Pinpoint the cell where the given text exists, returning its [X, Y] midpoint coordinate. 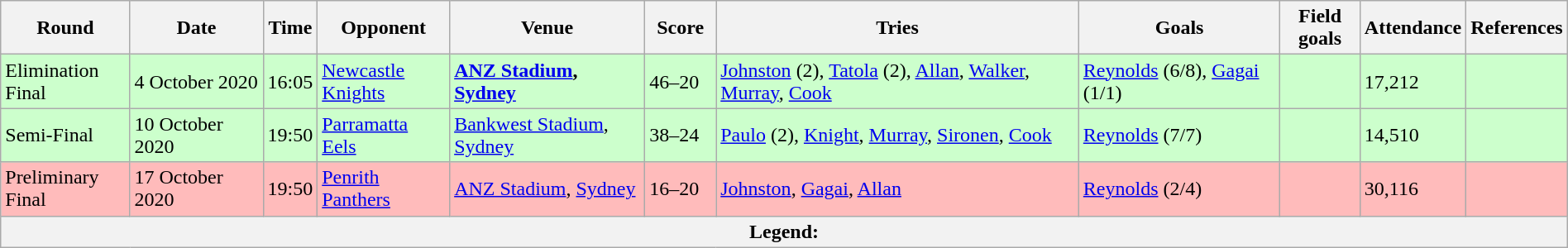
Reynolds (6/8), Gagai (1/1) [1179, 81]
Date [197, 28]
Paulo (2), Knight, Murray, Sironen, Cook [898, 136]
Goals [1179, 28]
Time [290, 28]
Legend: [784, 231]
Attendance [1413, 28]
10 October 2020 [197, 136]
Reynolds (2/4) [1179, 188]
Score [681, 28]
Elimination Final [65, 81]
16:05 [290, 81]
Parramatta Eels [384, 136]
30,116 [1413, 188]
Semi-Final [65, 136]
14,510 [1413, 136]
Venue [547, 28]
4 October 2020 [197, 81]
Penrith Panthers [384, 188]
46–20 [681, 81]
Reynolds (7/7) [1179, 136]
Preliminary Final [65, 188]
17,212 [1413, 81]
Tries [898, 28]
Round [65, 28]
Johnston (2), Tatola (2), Allan, Walker, Murray, Cook [898, 81]
16–20 [681, 188]
Newcastle Knights [384, 81]
Field goals [1320, 28]
References [1517, 28]
Bankwest Stadium, Sydney [547, 136]
Opponent [384, 28]
Johnston, Gagai, Allan [898, 188]
38–24 [681, 136]
17 October 2020 [197, 188]
